Extract the (x, y) coordinate from the center of the cell holding the provided text.  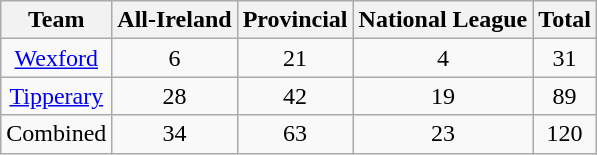
34 (174, 134)
28 (174, 96)
21 (295, 58)
Team (56, 20)
42 (295, 96)
Combined (56, 134)
National League (443, 20)
23 (443, 134)
6 (174, 58)
89 (565, 96)
4 (443, 58)
31 (565, 58)
63 (295, 134)
Provincial (295, 20)
Total (565, 20)
120 (565, 134)
All-Ireland (174, 20)
Wexford (56, 58)
Tipperary (56, 96)
19 (443, 96)
